Detect which cell encompasses the target text, then output its (X, Y) center coordinate. 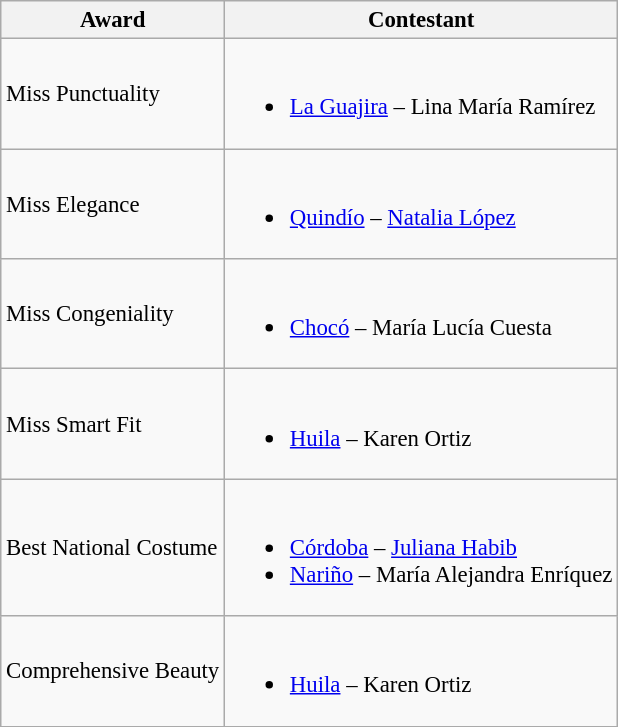
La Guajira – Lina María Ramírez (422, 94)
Contestant (422, 20)
Comprehensive Beauty (113, 671)
Miss Smart Fit (113, 424)
Córdoba – Juliana HabibNariño – María Alejandra Enríquez (422, 548)
Miss Congeniality (113, 314)
Miss Elegance (113, 204)
Quindío – Natalia López (422, 204)
Miss Punctuality (113, 94)
Chocó – María Lucía Cuesta (422, 314)
Best National Costume (113, 548)
Award (113, 20)
